Capture the cell that displays the provided text and extract its [X, Y] central coordinate. 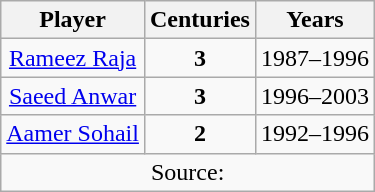
1992–1996 [314, 134]
Centuries [200, 20]
Player [73, 20]
1987–1996 [314, 58]
Saeed Anwar [73, 96]
Rameez Raja [73, 58]
1996–2003 [314, 96]
Aamer Sohail [73, 134]
Source: [188, 172]
Years [314, 20]
2 [200, 134]
